Scan for the cell matching the given text and deliver its (X, Y) coordinate at center. 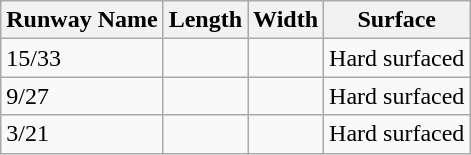
Length (205, 20)
Surface (397, 20)
Runway Name (82, 20)
9/27 (82, 96)
Width (286, 20)
3/21 (82, 134)
15/33 (82, 58)
